Determine the [x, y] coordinate at the center of the cell enclosing the given text.  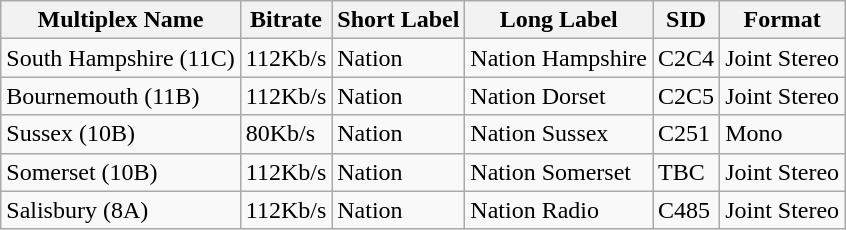
Somerset (10B) [120, 172]
Nation Dorset [559, 96]
Mono [782, 134]
Bitrate [286, 20]
Sussex (10B) [120, 134]
Nation Sussex [559, 134]
SID [686, 20]
Short Label [398, 20]
Salisbury (8A) [120, 210]
Bournemouth (11B) [120, 96]
South Hampshire (11C) [120, 58]
Nation Radio [559, 210]
C2C4 [686, 58]
Multiplex Name [120, 20]
C485 [686, 210]
TBC [686, 172]
Nation Somerset [559, 172]
Format [782, 20]
C2C5 [686, 96]
Long Label [559, 20]
C251 [686, 134]
80Kb/s [286, 134]
Nation Hampshire [559, 58]
